Detect which cell encompasses the target text, then output its [X, Y] center coordinate. 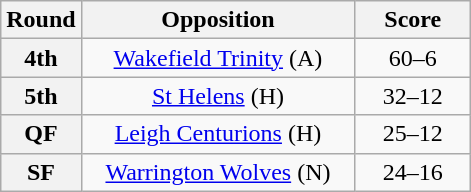
24–16 [413, 172]
SF [41, 172]
5th [41, 96]
St Helens (H) [218, 96]
Score [413, 20]
60–6 [413, 58]
Wakefield Trinity (A) [218, 58]
QF [41, 134]
Leigh Centurions (H) [218, 134]
4th [41, 58]
25–12 [413, 134]
Opposition [218, 20]
Warrington Wolves (N) [218, 172]
Round [41, 20]
32–12 [413, 96]
